Output the [x, y] coordinate of the center of the cell containing the given text.  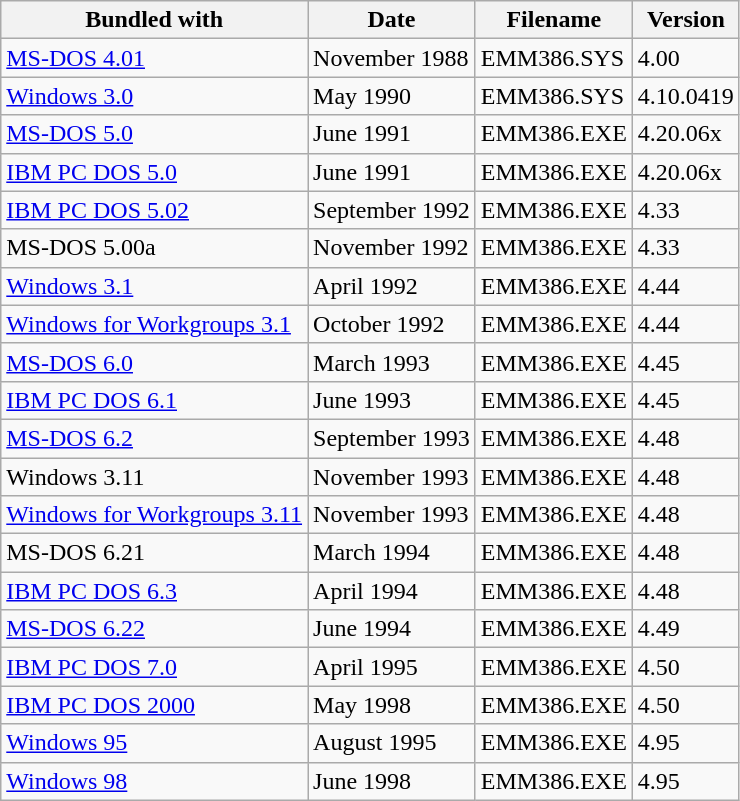
MS-DOS 5.00a [154, 248]
August 1995 [392, 743]
MS-DOS 6.0 [154, 362]
Windows 98 [154, 781]
April 1992 [392, 286]
Windows 3.1 [154, 286]
Windows for Workgroups 3.1 [154, 324]
4.49 [686, 629]
IBM PC DOS 2000 [154, 705]
IBM PC DOS 6.3 [154, 591]
4.00 [686, 58]
September 1993 [392, 438]
May 1990 [392, 96]
March 1993 [392, 362]
September 1992 [392, 210]
MS-DOS 4.01 [154, 58]
April 1995 [392, 667]
MS-DOS 6.22 [154, 629]
Windows for Workgroups 3.11 [154, 515]
MS-DOS 6.21 [154, 553]
June 1994 [392, 629]
IBM PC DOS 7.0 [154, 667]
Date [392, 20]
October 1992 [392, 324]
Filename [554, 20]
March 1994 [392, 553]
Windows 3.0 [154, 96]
April 1994 [392, 591]
IBM PC DOS 5.0 [154, 172]
MS-DOS 5.0 [154, 134]
November 1992 [392, 248]
4.10.0419 [686, 96]
IBM PC DOS 5.02 [154, 210]
Bundled with [154, 20]
MS-DOS 6.2 [154, 438]
Version [686, 20]
Windows 3.11 [154, 477]
Windows 95 [154, 743]
IBM PC DOS 6.1 [154, 400]
May 1998 [392, 705]
June 1998 [392, 781]
June 1993 [392, 400]
November 1988 [392, 58]
